For the text-containing cell, return its midpoint in (x, y) coordinate format. 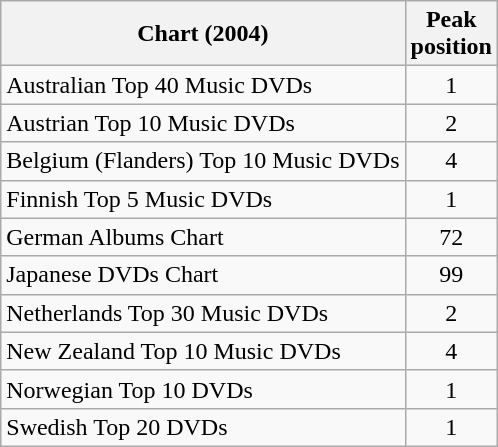
Chart (2004) (203, 34)
99 (451, 275)
Netherlands Top 30 Music DVDs (203, 313)
Australian Top 40 Music DVDs (203, 85)
Norwegian Top 10 DVDs (203, 389)
German Albums Chart (203, 237)
New Zealand Top 10 Music DVDs (203, 351)
Belgium (Flanders) Top 10 Music DVDs (203, 161)
Finnish Top 5 Music DVDs (203, 199)
Peakposition (451, 34)
Japanese DVDs Chart (203, 275)
Austrian Top 10 Music DVDs (203, 123)
72 (451, 237)
Swedish Top 20 DVDs (203, 427)
